Search for the cell housing the specified text and yield its (x, y) center coordinate. 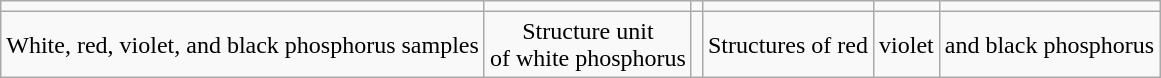
Structures of red (788, 44)
White, red, violet, and black phosphorus samples (243, 44)
Structure unitof white phosphorus (588, 44)
and black phosphorus (1049, 44)
violet (907, 44)
